Locate the cell with the specified text and output its (x, y) center coordinate. 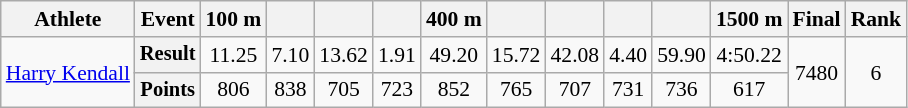
731 (628, 90)
806 (233, 90)
Harry Kendall (68, 72)
1.91 (397, 55)
42.08 (574, 55)
49.20 (454, 55)
723 (397, 90)
852 (454, 90)
707 (574, 90)
Event (168, 19)
Rank (876, 19)
Result (168, 55)
1500 m (750, 19)
838 (290, 90)
Athlete (68, 19)
15.72 (516, 55)
4:50.22 (750, 55)
400 m (454, 19)
Points (168, 90)
7.10 (290, 55)
100 m (233, 19)
7480 (817, 72)
11.25 (233, 55)
Final (817, 19)
6 (876, 72)
59.90 (682, 55)
765 (516, 90)
705 (344, 90)
736 (682, 90)
4.40 (628, 55)
13.62 (344, 55)
617 (750, 90)
